Locate the cell with the specified text and output its [x, y] center coordinate. 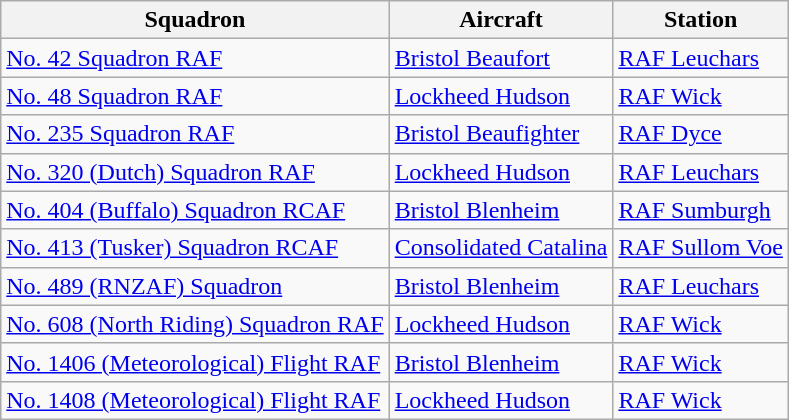
Consolidated Catalina [501, 248]
RAF Sullom Voe [701, 248]
No. 48 Squadron RAF [195, 96]
No. 1406 (Meteorological) Flight RAF [195, 362]
Bristol Beaufighter [501, 134]
Squadron [195, 20]
No. 413 (Tusker) Squadron RCAF [195, 248]
No. 235 Squadron RAF [195, 134]
Station [701, 20]
No. 608 (North Riding) Squadron RAF [195, 324]
Bristol Beaufort [501, 58]
No. 42 Squadron RAF [195, 58]
Aircraft [501, 20]
RAF Sumburgh [701, 210]
No. 320 (Dutch) Squadron RAF [195, 172]
RAF Dyce [701, 134]
No. 404 (Buffalo) Squadron RCAF [195, 210]
No. 1408 (Meteorological) Flight RAF [195, 400]
No. 489 (RNZAF) Squadron [195, 286]
